Scan for the cell matching the given text and deliver its (x, y) coordinate at center. 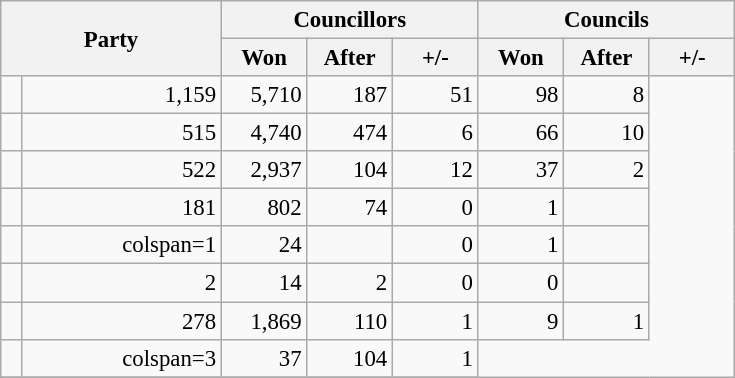
515 (121, 133)
98 (521, 95)
Party (112, 38)
9 (521, 321)
Councillors (350, 20)
181 (121, 208)
10 (607, 133)
8 (607, 95)
colspan=1 (121, 245)
474 (350, 133)
110 (350, 321)
51 (436, 95)
Councils (606, 20)
278 (121, 321)
2,937 (264, 170)
187 (350, 95)
66 (521, 133)
1,869 (264, 321)
14 (264, 283)
522 (121, 170)
colspan=3 (121, 358)
12 (436, 170)
1,159 (121, 95)
74 (350, 208)
6 (436, 133)
4,740 (264, 133)
802 (264, 208)
24 (264, 245)
5,710 (264, 95)
